Return the [X, Y] coordinate for the center point of the cell that contains the specified text.  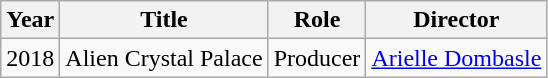
Director [456, 20]
2018 [30, 58]
Producer [317, 58]
Arielle Dombasle [456, 58]
Year [30, 20]
Title [164, 20]
Role [317, 20]
Alien Crystal Palace [164, 58]
